Detect which cell encompasses the target text, then output its [x, y] center coordinate. 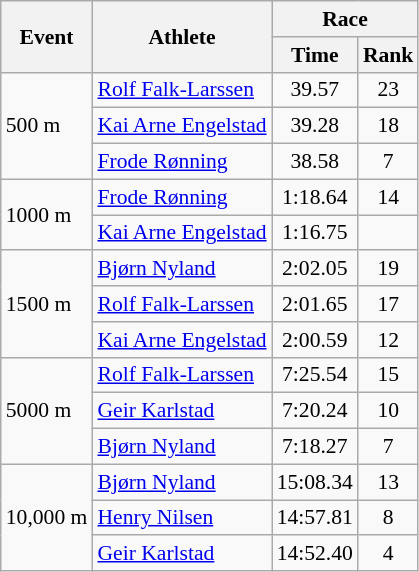
2:00.59 [315, 340]
Henry Nilsen [182, 518]
Race [346, 19]
10 [388, 411]
14:52.40 [315, 554]
1:18.64 [315, 197]
19 [388, 269]
2:01.65 [315, 304]
18 [388, 126]
7:25.54 [315, 375]
15 [388, 375]
17 [388, 304]
500 m [47, 126]
1500 m [47, 304]
15:08.34 [315, 482]
23 [388, 90]
7:20.24 [315, 411]
8 [388, 518]
14:57.81 [315, 518]
39.28 [315, 126]
Event [47, 36]
38.58 [315, 162]
7:18.27 [315, 447]
39.57 [315, 90]
Time [315, 55]
14 [388, 197]
Athlete [182, 36]
Rank [388, 55]
13 [388, 482]
1:16.75 [315, 233]
10,000 m [47, 518]
1000 m [47, 214]
5000 m [47, 410]
2:02.05 [315, 269]
12 [388, 340]
4 [388, 554]
